Output the (X, Y) coordinate of the center of the cell containing the given text.  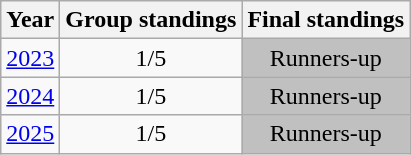
Group standings (151, 20)
2025 (30, 134)
2024 (30, 96)
Final standings (326, 20)
2023 (30, 58)
Year (30, 20)
